Output the [X, Y] coordinate of the center of the cell containing the given text.  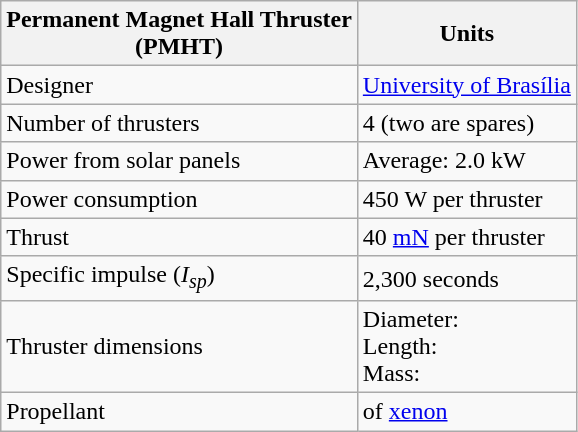
Power from solar panels [180, 161]
Designer [180, 85]
Thrust [180, 237]
450 W per thruster [466, 199]
Specific impulse (Isp) [180, 278]
Diameter: Length: Mass: [466, 346]
Average: 2.0 kW [466, 161]
University of Brasília [466, 85]
of xenon [466, 412]
40 mN per thruster [466, 237]
Propellant [180, 412]
4 (two are spares) [466, 123]
Power consumption [180, 199]
Permanent Magnet Hall Thruster(PMHT) [180, 34]
2,300 seconds [466, 278]
Thruster dimensions [180, 346]
Units [466, 34]
Number of thrusters [180, 123]
